Scan for the cell matching the given text and deliver its (x, y) coordinate at center. 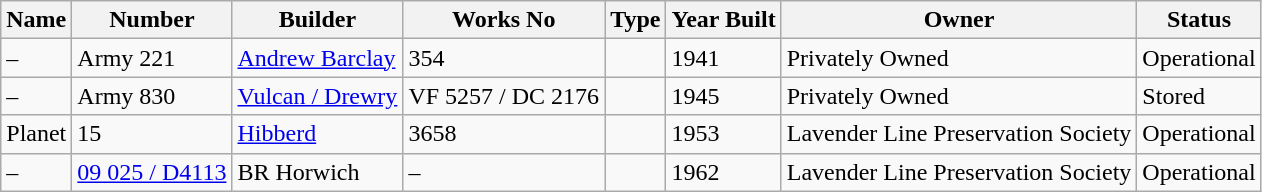
Type (636, 20)
1945 (724, 96)
Builder (318, 20)
3658 (504, 134)
Army 221 (152, 58)
Andrew Barclay (318, 58)
Status (1199, 20)
BR Horwich (318, 172)
VF 5257 / DC 2176 (504, 96)
Name (36, 20)
Army 830 (152, 96)
1962 (724, 172)
354 (504, 58)
1953 (724, 134)
15 (152, 134)
Year Built (724, 20)
09 025 / D4113 (152, 172)
Works No (504, 20)
1941 (724, 58)
Planet (36, 134)
Stored (1199, 96)
Number (152, 20)
Hibberd (318, 134)
Owner (959, 20)
Vulcan / Drewry (318, 96)
